Return the (X, Y) coordinate for the center point of the cell that contains the specified text.  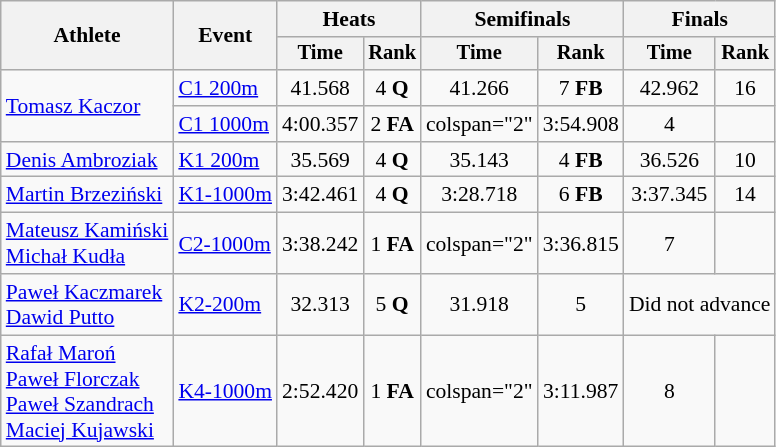
32.313 (320, 304)
Mateusz KamińskiMichał Kudła (88, 244)
2:52.420 (320, 391)
3:37.345 (670, 195)
5 Q (392, 304)
Rafał MarońPaweł Florczak Paweł SzandrachMaciej Kujawski (88, 391)
3:38.242 (320, 244)
5 (581, 304)
Tomasz Kaczor (88, 106)
41.266 (480, 88)
2 FA (392, 124)
4 FB (581, 160)
Finals (700, 19)
K1 200m (225, 160)
Semifinals (522, 19)
Heats (349, 19)
Event (225, 36)
7 (670, 244)
3:11.987 (581, 391)
14 (746, 195)
3:42.461 (320, 195)
35.569 (320, 160)
C1 200m (225, 88)
Did not advance (700, 304)
K2-200m (225, 304)
8 (670, 391)
K1-1000m (225, 195)
7 FB (581, 88)
35.143 (480, 160)
Paweł KaczmarekDawid Putto (88, 304)
Martin Brzeziński (88, 195)
K4-1000m (225, 391)
C2-1000m (225, 244)
3:36.815 (581, 244)
6 FB (581, 195)
3:54.908 (581, 124)
41.568 (320, 88)
C1 1000m (225, 124)
3:28.718 (480, 195)
Denis Ambroziak (88, 160)
36.526 (670, 160)
Athlete (88, 36)
42.962 (670, 88)
4 (670, 124)
4:00.357 (320, 124)
10 (746, 160)
31.918 (480, 304)
16 (746, 88)
